Output the [x, y] coordinate of the center of the cell containing the given text.  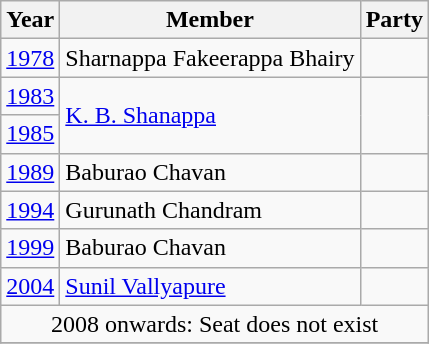
K. B. Shanappa [210, 115]
1978 [30, 58]
1994 [30, 210]
Party [394, 20]
2004 [30, 286]
Year [30, 20]
Sunil Vallyapure [210, 286]
Sharnappa Fakeerappa Bhairy [210, 58]
1999 [30, 248]
Member [210, 20]
1983 [30, 96]
Gurunath Chandram [210, 210]
2008 onwards: Seat does not exist [215, 324]
1989 [30, 172]
1985 [30, 134]
